Provide the (x, y) coordinate of the cell's center where the given text is located.  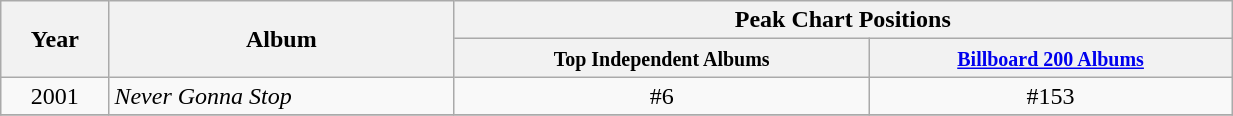
Album (282, 39)
2001 (55, 96)
Year (55, 39)
Peak Chart Positions (843, 20)
Never Gonna Stop (282, 96)
Billboard 200 Albums (1051, 58)
#153 (1051, 96)
Top Independent Albums (662, 58)
#6 (662, 96)
